Pinpoint the cell where the given text exists, returning its (X, Y) midpoint coordinate. 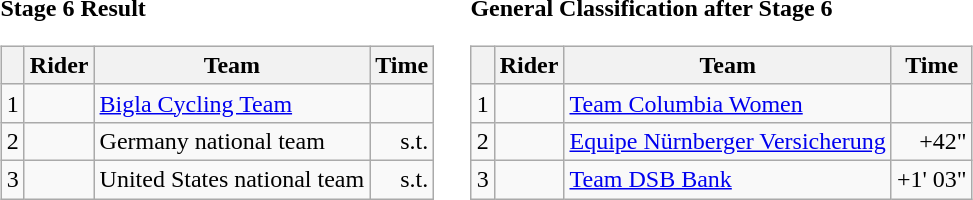
Team DSB Bank (728, 179)
Bigla Cycling Team (232, 103)
+42" (932, 141)
Germany national team (232, 141)
Team Columbia Women (728, 103)
+1' 03" (932, 179)
Equipe Nürnberger Versicherung (728, 141)
United States national team (232, 179)
